Capture the cell that displays the provided text and extract its (x, y) central coordinate. 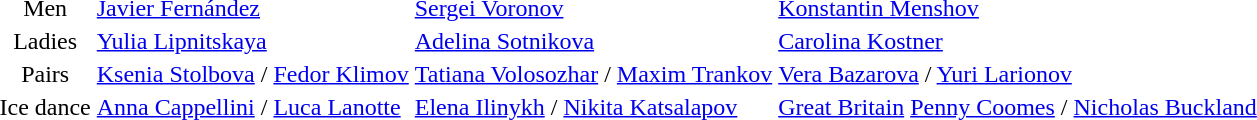
Yulia Lipnitskaya (252, 41)
Ksenia Stolbova / Fedor Klimov (252, 74)
Tatiana Volosozhar / Maxim Trankov (593, 74)
Adelina Sotnikova (593, 41)
